Determine the [x, y] coordinate at the center of the cell enclosing the given text.  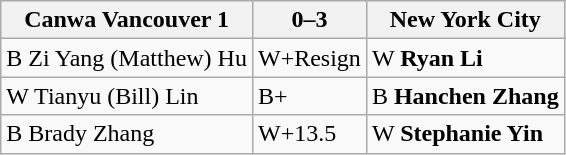
W+Resign [309, 58]
W Ryan Li [465, 58]
0–3 [309, 20]
B Hanchen Zhang [465, 96]
W Tianyu (Bill) Lin [127, 96]
Canwa Vancouver 1 [127, 20]
B+ [309, 96]
W Stephanie Yin [465, 134]
W+13.5 [309, 134]
New York City [465, 20]
B Brady Zhang [127, 134]
B Zi Yang (Matthew) Hu [127, 58]
